Return the (X, Y) coordinate for the center point of the cell that contains the specified text.  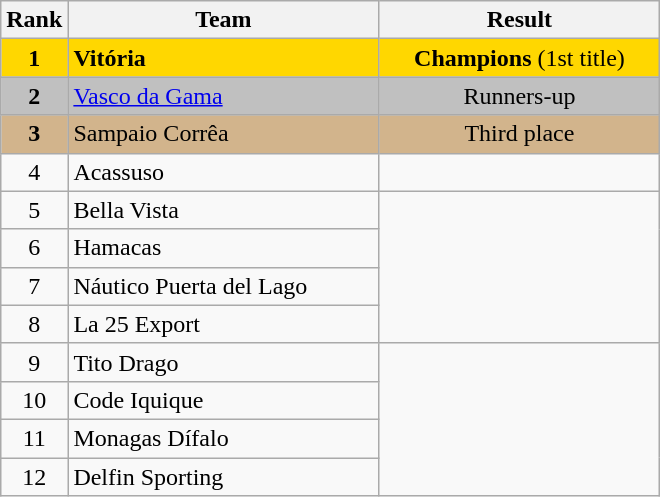
Result (520, 20)
Rank (34, 20)
Tito Drago (224, 362)
5 (34, 210)
Acassuso (224, 172)
10 (34, 400)
2 (34, 96)
Vasco da Gama (224, 96)
1 (34, 58)
3 (34, 134)
Delfin Sporting (224, 477)
Sampaio Corrêa (224, 134)
7 (34, 286)
Team (224, 20)
Code Iquique (224, 400)
Third place (520, 134)
9 (34, 362)
8 (34, 324)
Bella Vista (224, 210)
12 (34, 477)
La 25 Export (224, 324)
Náutico Puerta del Lago (224, 286)
4 (34, 172)
Monagas Dífalo (224, 438)
Hamacas (224, 248)
Runners-up (520, 96)
6 (34, 248)
Vitória (224, 58)
11 (34, 438)
Champions (1st title) (520, 58)
